Find where the given text appears and provide that cell's center as [X, Y] coordinate. 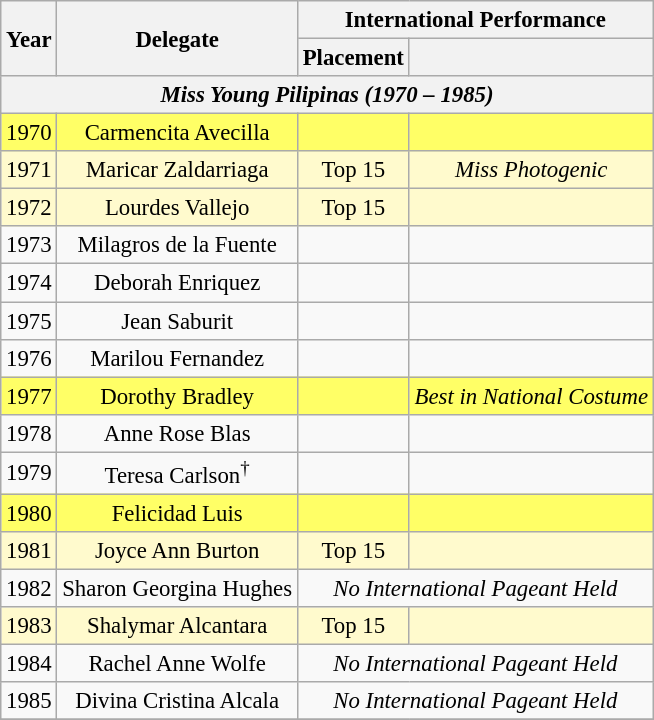
1980 [29, 513]
Dorothy Bradley [177, 396]
Delegate [177, 38]
1981 [29, 551]
Deborah Enriquez [177, 283]
Best in National Costume [531, 396]
Sharon Georgina Hughes [177, 588]
Anne Rose Blas [177, 433]
1982 [29, 588]
International Performance [475, 20]
Teresa Carlson† [177, 473]
Shalymar Alcantara [177, 626]
1973 [29, 245]
1983 [29, 626]
1974 [29, 283]
Maricar Zaldarriaga [177, 170]
Placement [353, 58]
1985 [29, 701]
1975 [29, 321]
Felicidad Luis [177, 513]
Miss Photogenic [531, 170]
Carmencita Avecilla [177, 133]
Milagros de la Fuente [177, 245]
1976 [29, 358]
Jean Saburit [177, 321]
Lourdes Vallejo [177, 208]
1971 [29, 170]
Marilou Fernandez [177, 358]
Joyce Ann Burton [177, 551]
1984 [29, 664]
Rachel Anne Wolfe [177, 664]
1977 [29, 396]
Divina Cristina Alcala [177, 701]
1979 [29, 473]
1978 [29, 433]
1970 [29, 133]
1972 [29, 208]
Year [29, 38]
Miss Young Pilipinas (1970 – 1985) [328, 95]
